Identify which cell holds the provided text, then report its (x, y) central coordinate. 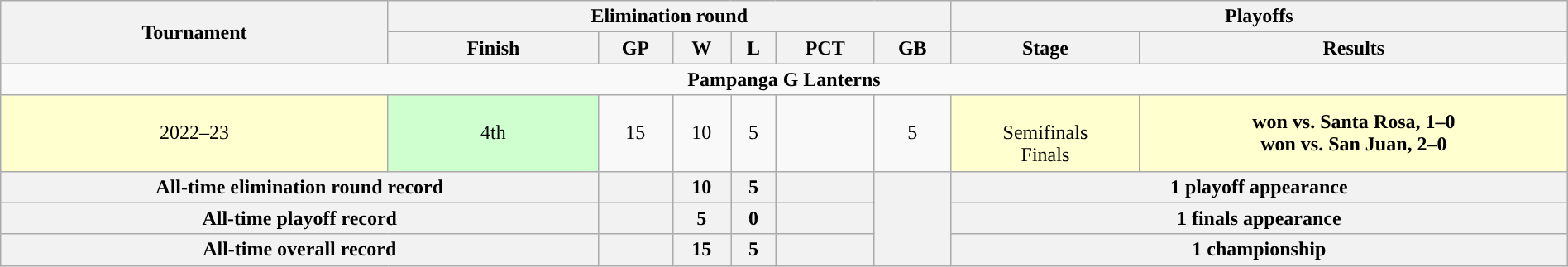
W (701, 48)
Pampanga G Lanterns (784, 79)
1 finals appearance (1259, 218)
Playoffs (1259, 17)
2022–23 (194, 133)
All-time overall record (299, 250)
Finish (493, 48)
Tournament (194, 32)
1 championship (1259, 250)
0 (754, 218)
Semifinals Finals (1045, 133)
4th (493, 133)
All-time elimination round record (299, 187)
1 playoff appearance (1259, 187)
Elimination round (669, 17)
GB (912, 48)
won vs. Santa Rosa, 1–0 won vs. San Juan, 2–0 (1353, 133)
GP (635, 48)
PCT (825, 48)
Stage (1045, 48)
L (754, 48)
All-time playoff record (299, 218)
Results (1353, 48)
